Identify which cell holds the provided text, then report its (x, y) central coordinate. 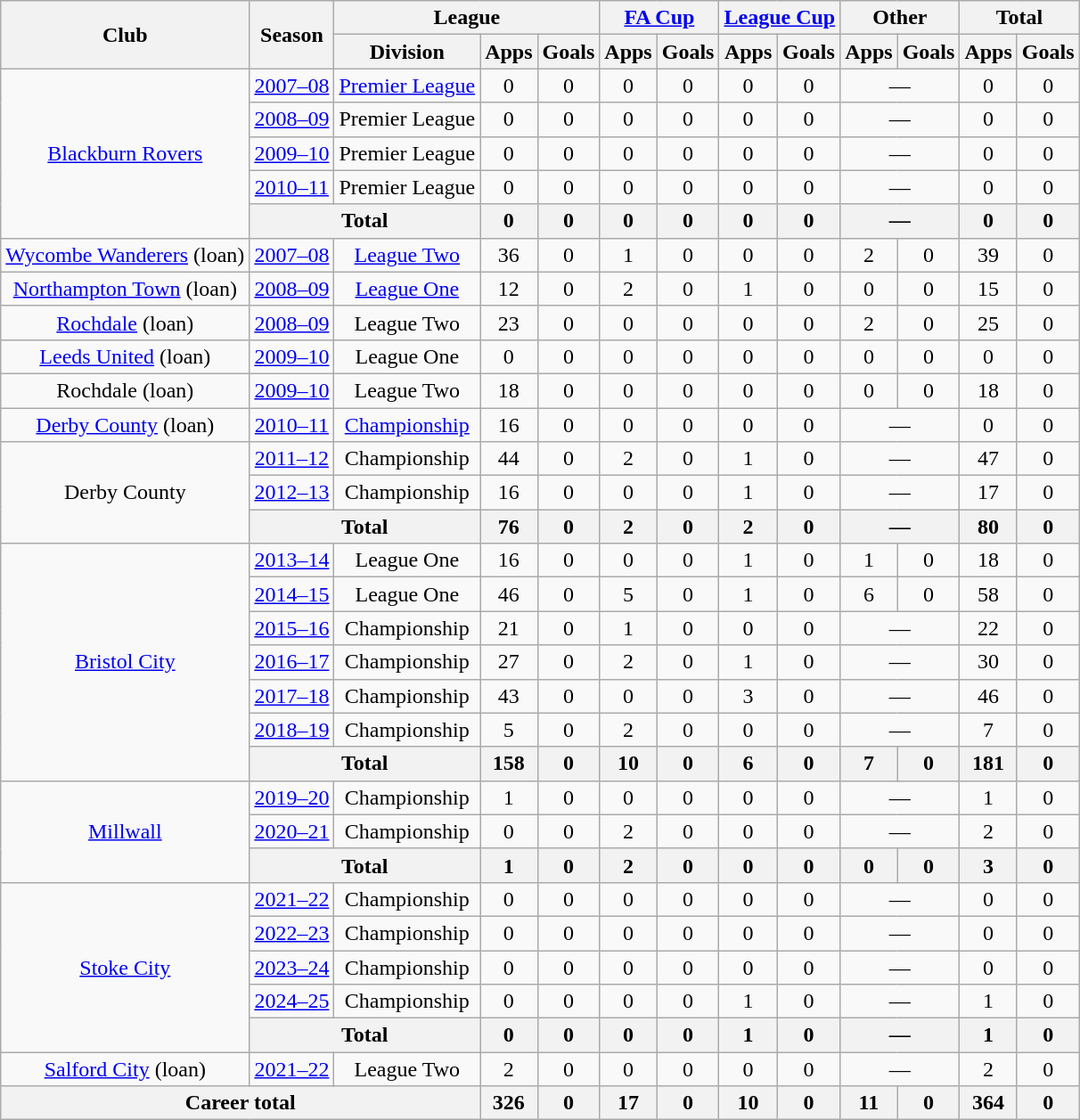
Derby County (125, 493)
11 (869, 1103)
76 (509, 527)
44 (509, 459)
30 (988, 662)
25 (988, 323)
2014–15 (292, 594)
Bristol City (125, 662)
Salford City (loan) (125, 1069)
27 (509, 662)
326 (509, 1103)
Career total (241, 1103)
2012–13 (292, 493)
43 (509, 696)
47 (988, 459)
Division (407, 52)
Other (900, 18)
Wycombe Wanderers (loan) (125, 255)
League (467, 18)
Derby County (loan) (125, 425)
Leeds United (loan) (125, 356)
Blackburn Rovers (125, 153)
2017–18 (292, 696)
2020–21 (292, 831)
181 (988, 764)
Stoke City (125, 967)
36 (509, 255)
58 (988, 594)
2023–24 (292, 967)
364 (988, 1103)
158 (509, 764)
2011–12 (292, 459)
2013–14 (292, 560)
2019–20 (292, 797)
2018–19 (292, 730)
Millwall (125, 831)
FA Cup (659, 18)
2016–17 (292, 662)
League Cup (780, 18)
21 (509, 628)
2022–23 (292, 933)
80 (988, 527)
Club (125, 35)
39 (988, 255)
12 (509, 289)
2015–16 (292, 628)
2024–25 (292, 1001)
15 (988, 289)
Season (292, 35)
23 (509, 323)
22 (988, 628)
Northampton Town (loan) (125, 289)
